Extract the (X, Y) coordinate from the center of the cell holding the provided text.  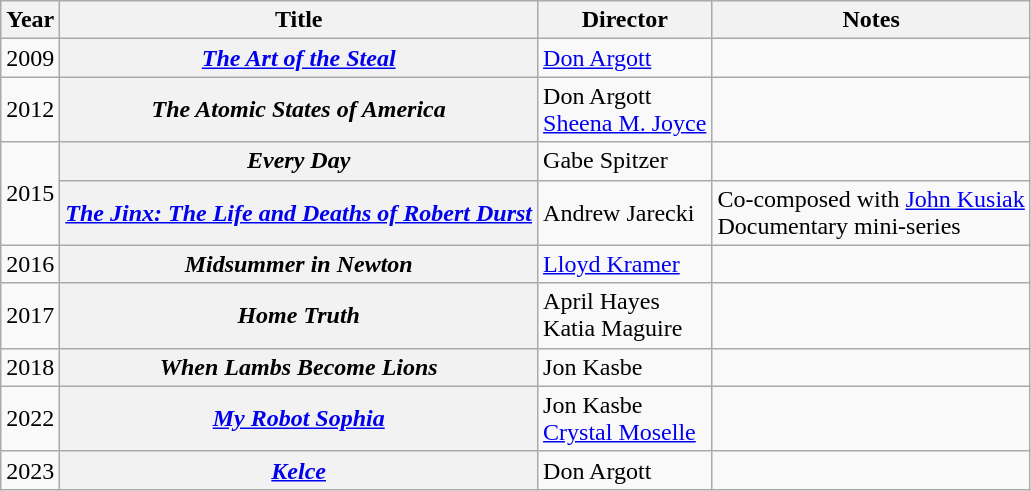
Year (30, 20)
Director (625, 20)
The Jinx: The Life and Deaths of Robert Durst (299, 212)
2012 (30, 110)
My Robot Sophia (299, 418)
Kelce (299, 470)
2016 (30, 264)
2023 (30, 470)
2017 (30, 316)
Jon KasbeCrystal Moselle (625, 418)
Home Truth (299, 316)
The Art of the Steal (299, 58)
Midsummer in Newton (299, 264)
2022 (30, 418)
Don ArgottSheena M. Joyce (625, 110)
Title (299, 20)
Co-composed with John KusiakDocumentary mini-series (871, 212)
Andrew Jarecki (625, 212)
Lloyd Kramer (625, 264)
2018 (30, 367)
The Atomic States of America (299, 110)
2015 (30, 194)
2009 (30, 58)
When Lambs Become Lions (299, 367)
Jon Kasbe (625, 367)
Every Day (299, 161)
Gabe Spitzer (625, 161)
April HayesKatia Maguire (625, 316)
Notes (871, 20)
